Extract the [x, y] coordinate from the center of the cell holding the provided text.  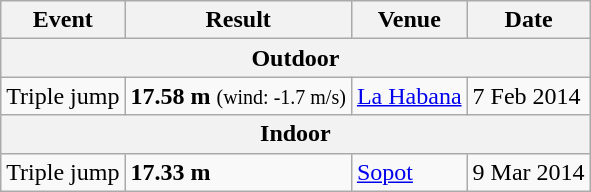
Date [528, 20]
Venue [409, 20]
Result [238, 20]
17.58 m (wind: -1.7 m/s) [238, 96]
7 Feb 2014 [528, 96]
Outdoor [296, 58]
La Habana [409, 96]
Event [63, 20]
Indoor [296, 134]
Sopot [409, 172]
17.33 m [238, 172]
9 Mar 2014 [528, 172]
